Identify which cell holds the provided text, then report its [x, y] central coordinate. 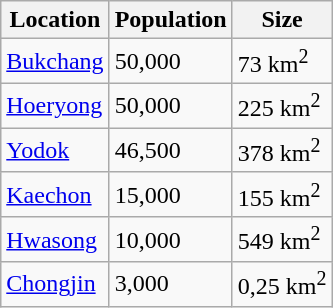
Bukchang [55, 62]
Hoeryong [55, 106]
Hwasong [55, 240]
Size [282, 20]
3,000 [170, 284]
73 km2 [282, 62]
15,000 [170, 194]
378 km2 [282, 150]
0,25 km2 [282, 284]
549 km2 [282, 240]
Population [170, 20]
10,000 [170, 240]
Chongjin [55, 284]
225 km2 [282, 106]
46,500 [170, 150]
Kaechon [55, 194]
155 km2 [282, 194]
Yodok [55, 150]
Location [55, 20]
